Extract the (X, Y) coordinate from the center of the cell holding the provided text.  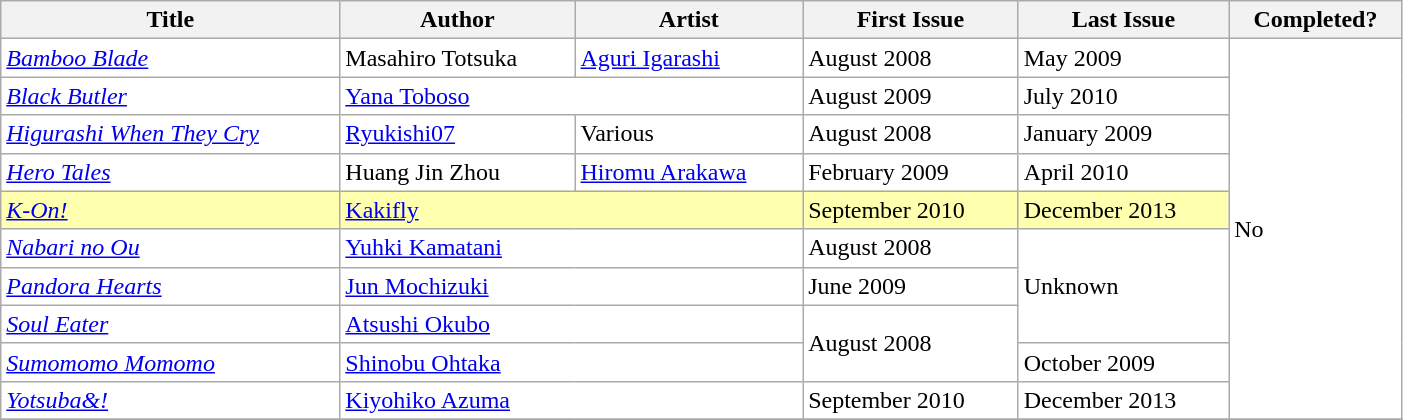
Last Issue (1123, 20)
Author (458, 20)
Kakifly (572, 210)
Nabari no Ou (170, 248)
Higurashi When They Cry (170, 134)
Unknown (1123, 286)
Title (170, 20)
Aguri Igarashi (689, 58)
Black Butler (170, 96)
Jun Mochizuki (572, 286)
Kiyohiko Azuma (572, 400)
Soul Eater (170, 324)
Hiromu Arakawa (689, 172)
Hero Tales (170, 172)
Artist (689, 20)
Atsushi Okubo (572, 324)
Ryukishi07 (458, 134)
No (1316, 230)
Masahiro Totsuka (458, 58)
K-On! (170, 210)
May 2009 (1123, 58)
August 2009 (911, 96)
Yotsuba&! (170, 400)
Shinobu Ohtaka (572, 362)
January 2009 (1123, 134)
Yana Toboso (572, 96)
Pandora Hearts (170, 286)
Sumomomo Momomo (170, 362)
Completed? (1316, 20)
June 2009 (911, 286)
July 2010 (1123, 96)
April 2010 (1123, 172)
February 2009 (911, 172)
First Issue (911, 20)
Various (689, 134)
Huang Jin Zhou (458, 172)
Yuhki Kamatani (572, 248)
October 2009 (1123, 362)
Bamboo Blade (170, 58)
